Pinpoint the cell where the given text exists, returning its (x, y) midpoint coordinate. 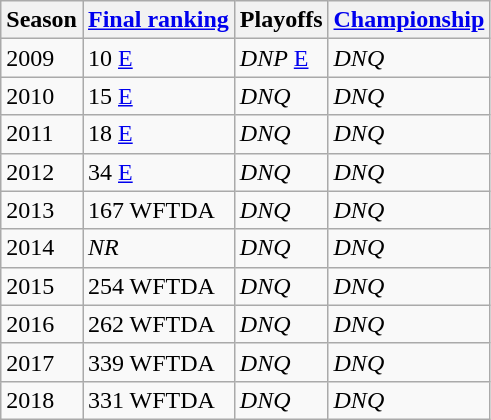
NR (158, 248)
2009 (42, 58)
331 WFTDA (158, 400)
Final ranking (158, 20)
2018 (42, 400)
2014 (42, 248)
2016 (42, 324)
2010 (42, 96)
2012 (42, 172)
262 WFTDA (158, 324)
2015 (42, 286)
339 WFTDA (158, 362)
15 E (158, 96)
Playoffs (281, 20)
2011 (42, 134)
2013 (42, 210)
10 E (158, 58)
DNP E (281, 58)
254 WFTDA (158, 286)
167 WFTDA (158, 210)
Championship (409, 20)
34 E (158, 172)
2017 (42, 362)
18 E (158, 134)
Season (42, 20)
